Capture the cell that displays the provided text and extract its [X, Y] central coordinate. 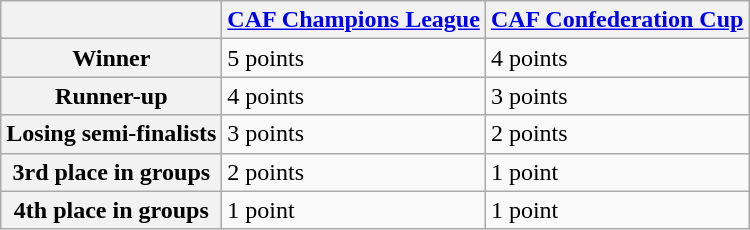
4th place in groups [112, 210]
3rd place in groups [112, 172]
CAF Confederation Cup [617, 20]
CAF Champions League [354, 20]
Winner [112, 58]
Losing semi-finalists [112, 134]
5 points [354, 58]
Runner-up [112, 96]
